Return the [X, Y] coordinate for the center point of the cell that contains the specified text.  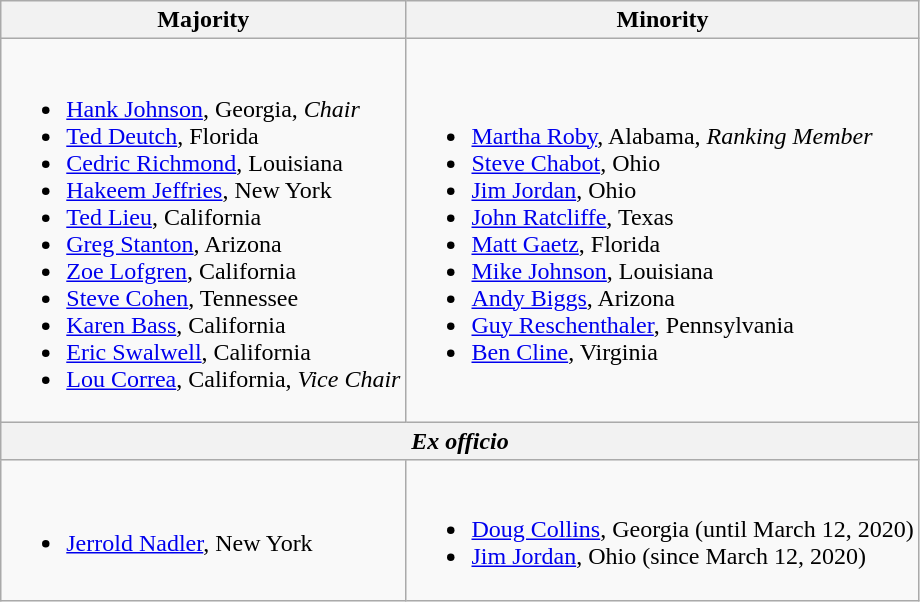
Ex officio [460, 441]
Minority [662, 20]
Doug Collins, Georgia (until March 12, 2020)Jim Jordan, Ohio (since March 12, 2020) [662, 530]
Jerrold Nadler, New York [204, 530]
Majority [204, 20]
